Identify which cell holds the provided text, then report its [X, Y] central coordinate. 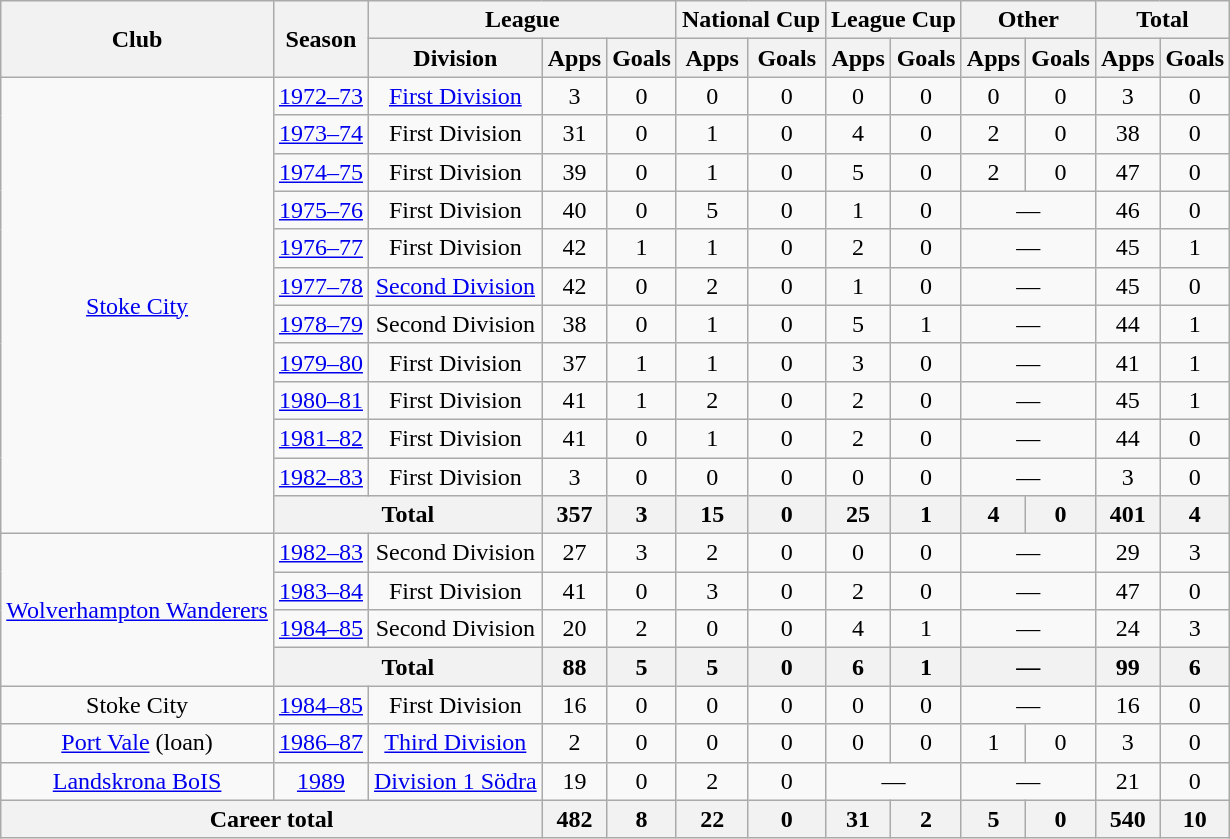
1981–82 [320, 438]
401 [1127, 515]
Wolverhampton Wanderers [138, 610]
540 [1127, 819]
27 [574, 553]
46 [1127, 210]
1983–84 [320, 591]
National Cup [750, 20]
1978–79 [320, 324]
1986–87 [320, 743]
1974–75 [320, 172]
24 [1127, 629]
39 [574, 172]
Club [138, 39]
Other [1028, 20]
99 [1127, 667]
Landskrona BoIS [138, 781]
1979–80 [320, 362]
8 [642, 819]
1973–74 [320, 134]
1989 [320, 781]
37 [574, 362]
15 [712, 515]
League Cup [894, 20]
1976–77 [320, 248]
40 [574, 210]
1977–78 [320, 286]
1975–76 [320, 210]
20 [574, 629]
21 [1127, 781]
10 [1195, 819]
357 [574, 515]
Career total [272, 819]
Division [455, 58]
Port Vale (loan) [138, 743]
88 [574, 667]
482 [574, 819]
22 [712, 819]
1972–73 [320, 96]
29 [1127, 553]
Third Division [455, 743]
1980–81 [320, 400]
19 [574, 781]
Season [320, 39]
League [522, 20]
25 [858, 515]
Division 1 Södra [455, 781]
